Pinpoint the cell where the given text exists, returning its [X, Y] midpoint coordinate. 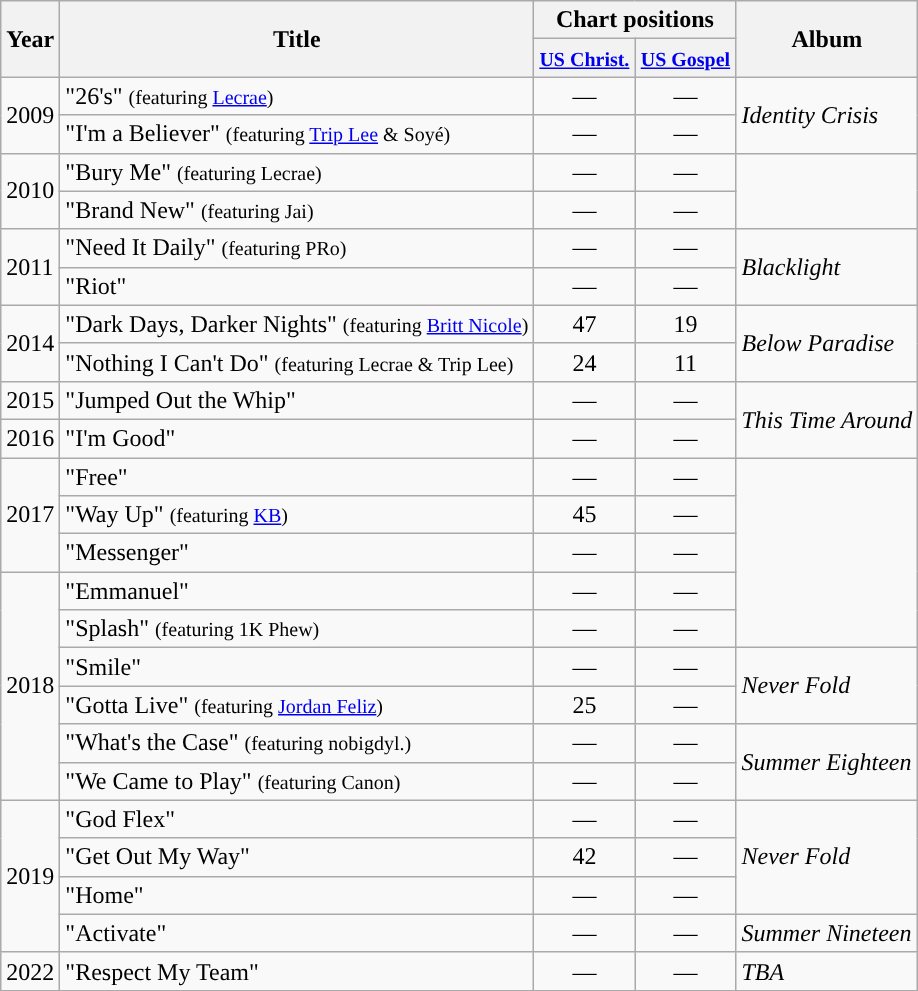
"Brand New" (featuring Jai) [297, 210]
2022 [30, 971]
"Nothing I Can't Do" (featuring Lecrae & Trip Lee) [297, 362]
2016 [30, 438]
Summer Eighteen [827, 762]
"Home" [297, 895]
"Need It Daily" (featuring PRo) [297, 248]
24 [584, 362]
2014 [30, 343]
11 [686, 362]
"What's the Case" (featuring nobigdyl.) [297, 743]
42 [584, 857]
Album [827, 39]
"We Came to Play" (featuring Canon) [297, 781]
"Bury Me" (featuring Lecrae) [297, 172]
"Gotta Live" (featuring Jordan Feliz) [297, 705]
2017 [30, 515]
"Jumped Out the Whip" [297, 400]
"Smile" [297, 667]
Identity Crisis [827, 115]
"I'm a Believer" (featuring Trip Lee & Soyé) [297, 134]
Chart positions [635, 20]
Title [297, 39]
"Free" [297, 477]
2018 [30, 686]
"Get Out My Way" [297, 857]
19 [686, 324]
47 [584, 324]
Summer Nineteen [827, 933]
2019 [30, 876]
"Activate" [297, 933]
This Time Around [827, 419]
"Way Up" (featuring KB) [297, 515]
US Christ. [584, 58]
TBA [827, 971]
"Splash" (featuring 1K Phew) [297, 629]
"Emmanuel" [297, 591]
45 [584, 515]
"26's" (featuring Lecrae) [297, 96]
"Dark Days, Darker Nights" (featuring Britt Nicole) [297, 324]
2009 [30, 115]
US Gospel [686, 58]
2011 [30, 267]
2015 [30, 400]
2010 [30, 191]
"Riot" [297, 286]
"I'm Good" [297, 438]
Below Paradise [827, 343]
"Messenger" [297, 553]
25 [584, 705]
Year [30, 39]
"Respect My Team" [297, 971]
"God Flex" [297, 819]
Blacklight [827, 267]
